Return (X, Y) of the center of cell containing provided text 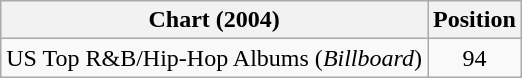
Chart (2004) (214, 20)
94 (475, 58)
Position (475, 20)
US Top R&B/Hip-Hop Albums (Billboard) (214, 58)
